Extract the (X, Y) coordinate from the center of the cell holding the provided text.  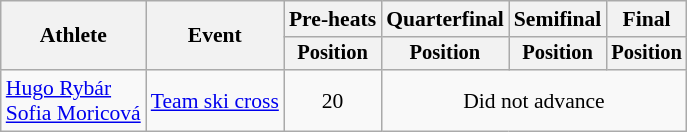
Event (215, 36)
Did not advance (534, 100)
Final (646, 19)
Athlete (74, 36)
20 (332, 100)
Hugo RybárSofia Moricová (74, 100)
Team ski cross (215, 100)
Quarterfinal (445, 19)
Semifinal (558, 19)
Pre-heats (332, 19)
